Find where the given text appears and provide that cell's center as [x, y] coordinate. 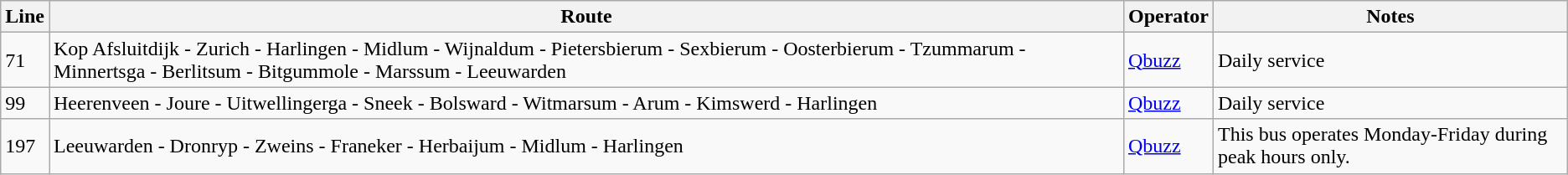
Leeuwarden - Dronryp - Zweins - Franeker - Herbaijum - Midlum - Harlingen [586, 146]
Notes [1390, 17]
99 [25, 103]
Operator [1168, 17]
This bus operates Monday-Friday during peak hours only. [1390, 146]
Line [25, 17]
Route [586, 17]
Heerenveen - Joure - Uitwellingerga - Sneek - Bolsward - Witmarsum - Arum - Kimswerd - Harlingen [586, 103]
197 [25, 146]
71 [25, 60]
